Capture the cell that displays the provided text and extract its [X, Y] central coordinate. 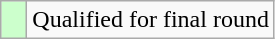
Qualified for final round [151, 20]
